Find where the given text appears and provide that cell's center as (x, y) coordinate. 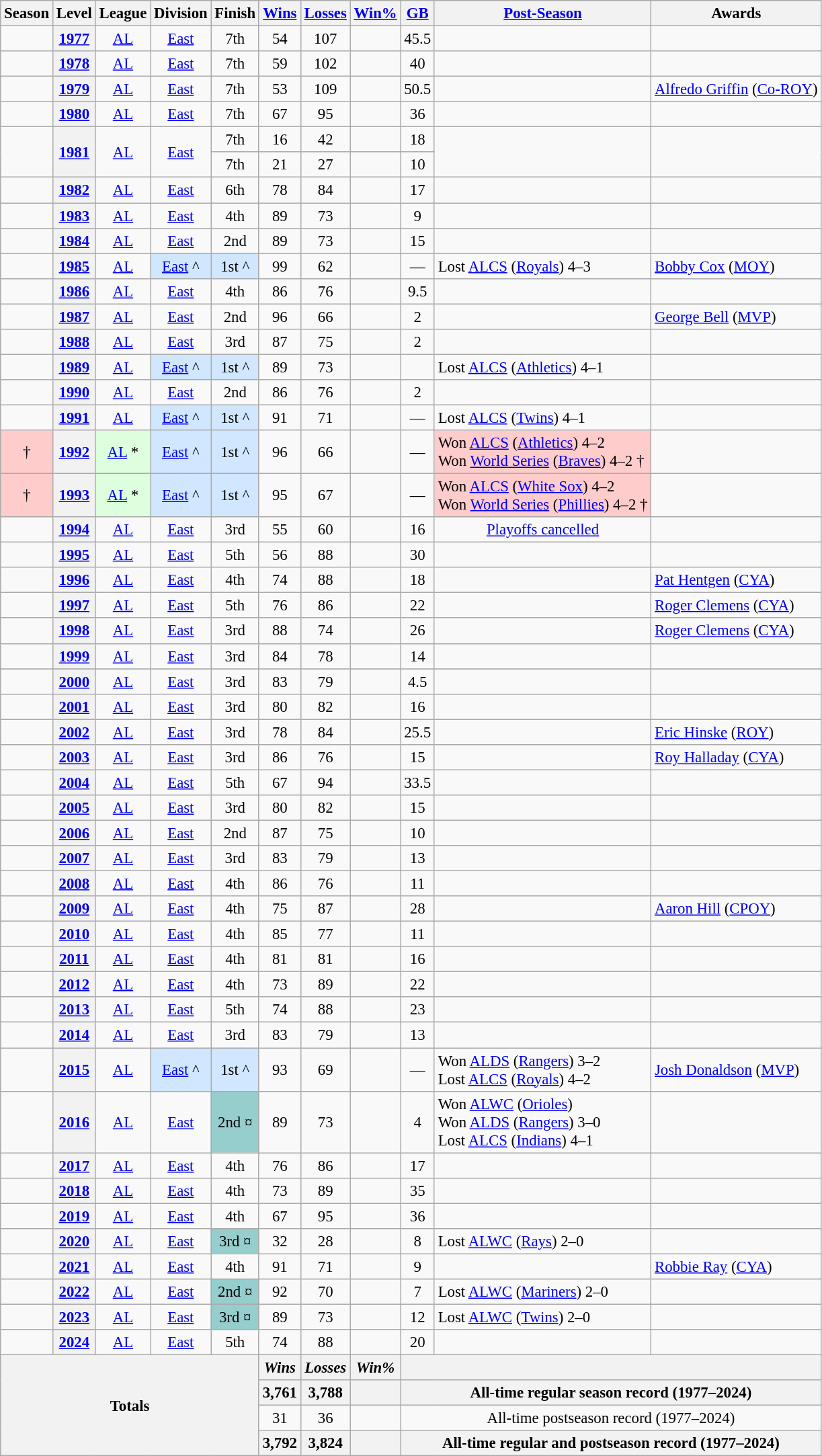
2022 (74, 1292)
Division (181, 13)
1980 (74, 114)
2012 (74, 985)
2014 (74, 1035)
2015 (74, 1070)
2006 (74, 833)
2009 (74, 909)
55 (280, 530)
2019 (74, 1216)
7 (417, 1292)
31 (280, 1418)
Won ALCS (Athletics) 4–2Won World Series (Braves) 4–2 † (542, 452)
1995 (74, 555)
2016 (74, 1122)
Season (27, 13)
12 (417, 1317)
Roy Halladay (CYA) (737, 758)
2013 (74, 1010)
107 (325, 39)
45.5 (417, 39)
Finish (235, 13)
1979 (74, 89)
Lost ALWC (Twins) 2–0 (542, 1317)
77 (325, 934)
2017 (74, 1166)
59 (280, 64)
Playoffs cancelled (542, 530)
35 (417, 1190)
Alfredo Griffin (Co-ROY) (737, 89)
Lost ALWC (Mariners) 2–0 (542, 1292)
60 (325, 530)
69 (325, 1070)
1989 (74, 367)
85 (280, 934)
1984 (74, 241)
3,824 (325, 1443)
Bobby Cox (MOY) (737, 266)
23 (417, 1010)
56 (280, 555)
102 (325, 64)
All-time regular and postseason record (1977–2024) (611, 1443)
3,788 (325, 1393)
50.5 (417, 89)
Post-Season (542, 13)
2007 (74, 858)
Won ALDS (Rangers) 3–2 Lost ALCS (Royals) 4–2 (542, 1070)
All-time postseason record (1977–2024) (611, 1418)
George Bell (MVP) (737, 317)
27 (325, 165)
Totals (130, 1406)
Eric Hinske (ROY) (737, 732)
Aaron Hill (CPOY) (737, 909)
Awards (737, 13)
6th (235, 190)
Won ALWC (Orioles) Won ALDS (Rangers) 3–0 Lost ALCS (Indians) 4–1 (542, 1122)
3,792 (280, 1443)
Josh Donaldson (MVP) (737, 1070)
Lost ALCS (Royals) 4–3 (542, 266)
2011 (74, 959)
1981 (74, 152)
2018 (74, 1190)
9.5 (417, 291)
Won ALCS (White Sox) 4–2Won World Series (Phillies) 4–2 † (542, 496)
92 (280, 1292)
1993 (74, 496)
1985 (74, 266)
99 (280, 266)
25.5 (417, 732)
8 (417, 1242)
20 (417, 1342)
94 (325, 782)
26 (417, 631)
2001 (74, 706)
Lost ALCS (Athletics) 4–1 (542, 367)
1997 (74, 606)
4 (417, 1122)
109 (325, 89)
2002 (74, 732)
League (122, 13)
Pat Hentgen (CYA) (737, 580)
1998 (74, 631)
4.5 (417, 682)
1982 (74, 190)
1999 (74, 656)
1983 (74, 216)
All-time regular season record (1977–2024) (611, 1393)
53 (280, 89)
54 (280, 39)
2023 (74, 1317)
2005 (74, 808)
GB (417, 13)
Level (74, 13)
1987 (74, 317)
Lost ALCS (Twins) 4–1 (542, 417)
1978 (74, 64)
Lost ALWC (Rays) 2–0 (542, 1242)
1986 (74, 291)
2021 (74, 1266)
1988 (74, 342)
21 (280, 165)
1994 (74, 530)
1990 (74, 393)
2004 (74, 782)
2000 (74, 682)
1996 (74, 580)
40 (417, 64)
30 (417, 555)
2008 (74, 884)
42 (325, 140)
70 (325, 1292)
3,761 (280, 1393)
33.5 (417, 782)
1991 (74, 417)
1992 (74, 452)
1977 (74, 39)
32 (280, 1242)
93 (280, 1070)
2020 (74, 1242)
2010 (74, 934)
14 (417, 656)
2003 (74, 758)
Robbie Ray (CYA) (737, 1266)
62 (325, 266)
2024 (74, 1342)
